Capture the cell that displays the provided text and extract its (x, y) central coordinate. 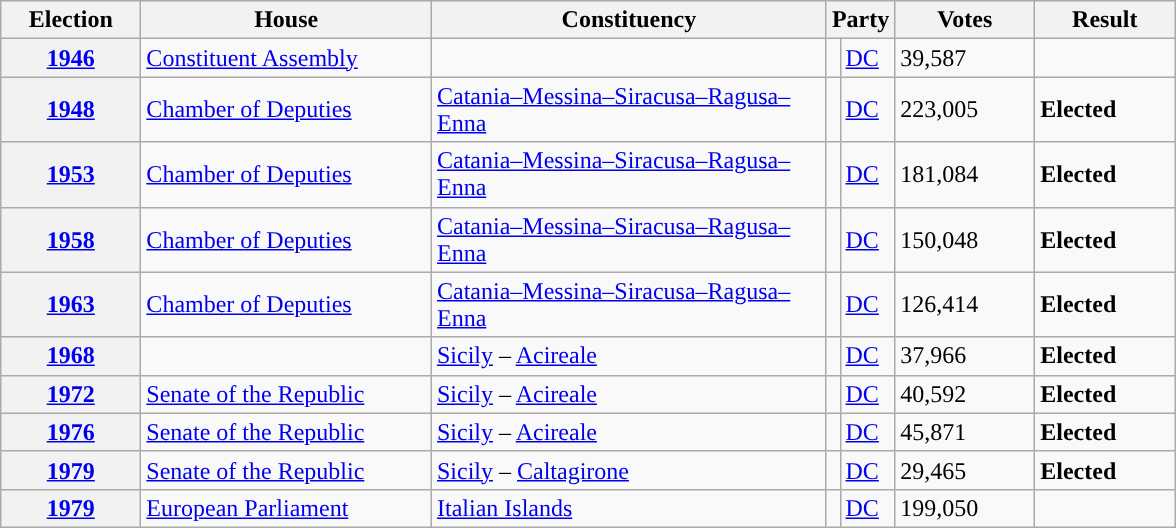
1953 (71, 174)
Result (1105, 20)
Party (860, 20)
Votes (965, 20)
181,084 (965, 174)
1968 (71, 356)
Sicily – Caltagirone (628, 470)
29,465 (965, 470)
199,050 (965, 508)
1948 (71, 110)
1976 (71, 432)
126,414 (965, 304)
House (286, 20)
1946 (71, 58)
1963 (71, 304)
40,592 (965, 394)
Constituency (628, 20)
Constituent Assembly (286, 58)
1958 (71, 240)
223,005 (965, 110)
Italian Islands (628, 508)
Election (71, 20)
European Parliament (286, 508)
45,871 (965, 432)
39,587 (965, 58)
37,966 (965, 356)
1972 (71, 394)
150,048 (965, 240)
